For the text-containing cell, return its midpoint in (X, Y) coordinate format. 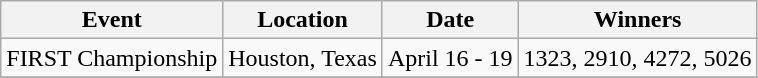
Houston, Texas (303, 58)
April 16 - 19 (450, 58)
Winners (638, 20)
Date (450, 20)
FIRST Championship (112, 58)
Event (112, 20)
Location (303, 20)
1323, 2910, 4272, 5026 (638, 58)
